Extract the (x, y) coordinate from the center of the cell holding the provided text.  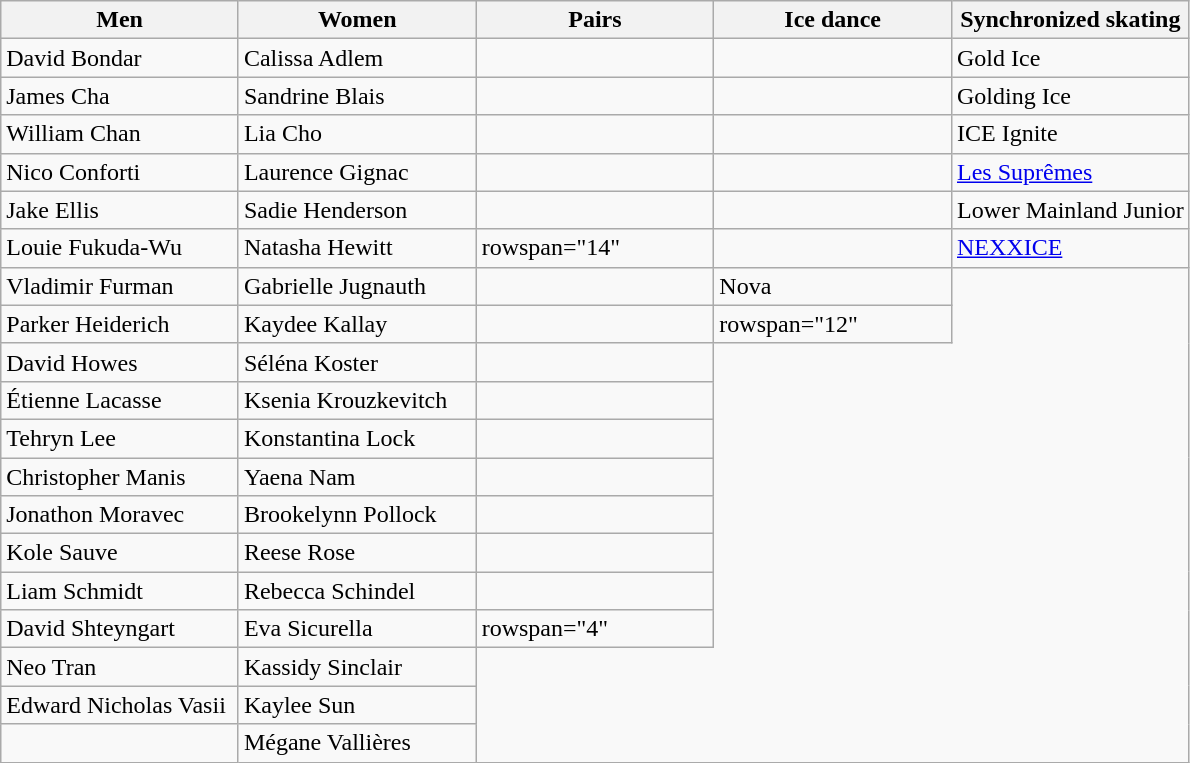
Kaylee Sun (357, 705)
Women (357, 20)
rowspan="12" (833, 324)
ICE Ignite (1070, 134)
Christopher Manis (120, 477)
Brookelynn Pollock (357, 515)
Pairs (595, 20)
Reese Rose (357, 553)
Parker Heiderich (120, 324)
Men (120, 20)
Lower Mainland Junior (1070, 210)
Yaena Nam (357, 477)
Sadie Henderson (357, 210)
Les Suprêmes (1070, 172)
Konstantina Lock (357, 438)
Nico Conforti (120, 172)
Kassidy Sinclair (357, 667)
Louie Fukuda-Wu (120, 248)
David Howes (120, 362)
James Cha (120, 96)
Lia Cho (357, 134)
Neo Tran (120, 667)
Rebecca Schindel (357, 591)
Mégane Vallières (357, 743)
rowspan="4" (595, 629)
Gold Ice (1070, 58)
Ice dance (833, 20)
David Shteyngart (120, 629)
Kole Sauve (120, 553)
Jake Ellis (120, 210)
Étienne Lacasse (120, 400)
Edward Nicholas Vasii (120, 705)
Laurence Gignac (357, 172)
Natasha Hewitt (357, 248)
David Bondar (120, 58)
Tehryn Lee (120, 438)
Kaydee Kallay (357, 324)
Synchronized skating (1070, 20)
Calissa Adlem (357, 58)
Nova (833, 286)
Vladimir Furman (120, 286)
rowspan="14" (595, 248)
Séléna Koster (357, 362)
Gabrielle Jugnauth (357, 286)
NEXXICE (1070, 248)
Sandrine Blais (357, 96)
Golding Ice (1070, 96)
William Chan (120, 134)
Jonathon Moravec (120, 515)
Eva Sicurella (357, 629)
Liam Schmidt (120, 591)
Ksenia Krouzkevitch (357, 400)
